From the cell containing the given text, extract its center point as [X, Y] coordinate. 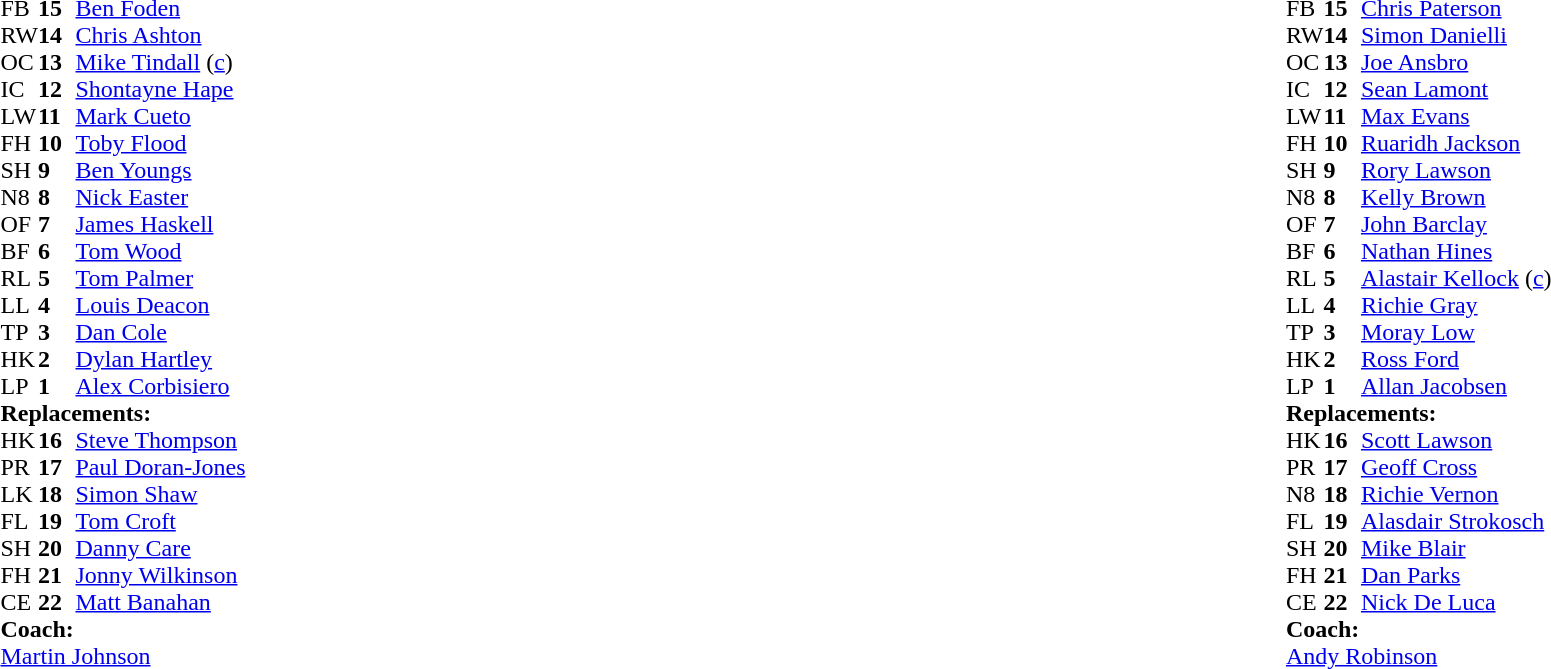
Paul Doran-Jones [161, 468]
Shontayne Hape [161, 90]
Coach: [122, 630]
Alex Corbisiero [161, 386]
Tom Croft [161, 522]
James Haskell [161, 224]
Tom Wood [161, 252]
Mark Cueto [161, 116]
LK [19, 494]
Tom Palmer [161, 278]
Mike Tindall (c) [161, 62]
Simon Shaw [161, 494]
Danny Care [161, 548]
Dan Cole [161, 332]
Martin Johnson [122, 656]
Steve Thompson [161, 440]
Louis Deacon [161, 306]
Replacements: [122, 414]
Jonny Wilkinson [161, 576]
Ben Youngs [161, 170]
Matt Banahan [161, 602]
Nick Easter [161, 198]
Toby Flood [161, 144]
Chris Ashton [161, 36]
Dylan Hartley [161, 360]
